Provide the [X, Y] coordinate of the cell's center where the given text is located.  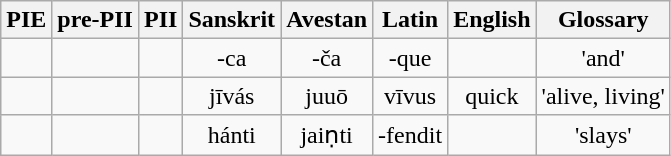
Sanskrit [232, 20]
-ča [327, 58]
-que [410, 58]
Avestan [327, 20]
vīvus [410, 96]
'and' [603, 58]
hánti [232, 135]
PII [160, 20]
-ca [232, 58]
Latin [410, 20]
English [492, 20]
juuō [327, 96]
jīvás [232, 96]
quick [492, 96]
pre-PII [96, 20]
PIE [26, 20]
Glossary [603, 20]
-fendit [410, 135]
jaiṇti [327, 135]
'slays' [603, 135]
'alive, living' [603, 96]
